Pinpoint the cell where the given text exists, returning its (X, Y) midpoint coordinate. 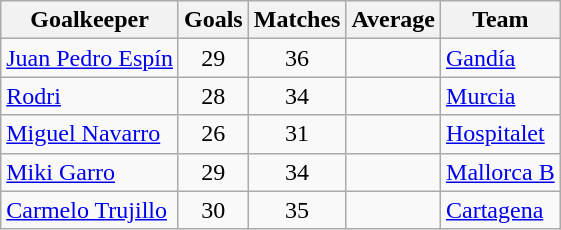
Goals (213, 20)
Team (501, 20)
Average (394, 20)
Murcia (501, 96)
36 (297, 58)
Miguel Navarro (90, 134)
Matches (297, 20)
26 (213, 134)
Hospitalet (501, 134)
Rodri (90, 96)
Mallorca B (501, 172)
Goalkeeper (90, 20)
31 (297, 134)
28 (213, 96)
35 (297, 210)
Gandía (501, 58)
Juan Pedro Espín (90, 58)
Cartagena (501, 210)
Miki Garro (90, 172)
Carmelo Trujillo (90, 210)
30 (213, 210)
